Scan for the cell matching the given text and deliver its (x, y) coordinate at center. 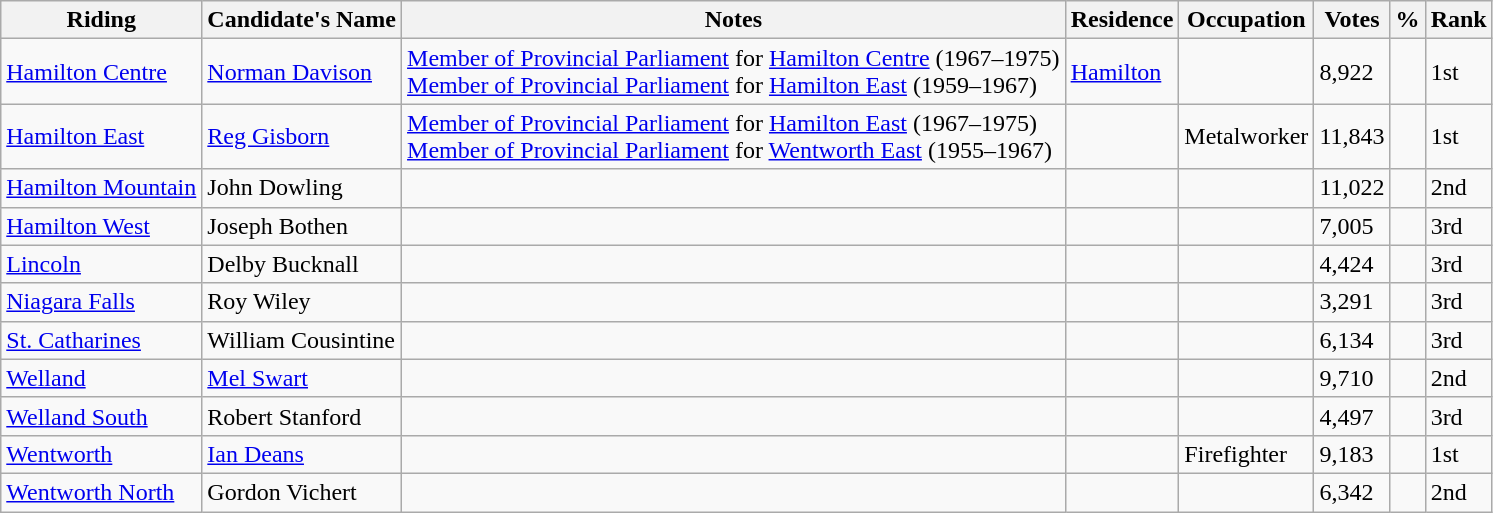
4,497 (1352, 416)
11,022 (1352, 188)
Rank (1458, 20)
Residence (1122, 20)
11,843 (1352, 136)
8,922 (1352, 72)
Reg Gisborn (302, 136)
Hamilton East (102, 136)
Roy Wiley (302, 302)
6,134 (1352, 340)
4,424 (1352, 264)
Joseph Bothen (302, 226)
3,291 (1352, 302)
Member of Provincial Parliament for Hamilton East (1967–1975) Member of Provincial Parliament for Wentworth East (1955–1967) (734, 136)
Wentworth (102, 454)
Mel Swart (302, 378)
Hamilton Centre (102, 72)
Member of Provincial Parliament for Hamilton Centre (1967–1975) Member of Provincial Parliament for Hamilton East (1959–1967) (734, 72)
Lincoln (102, 264)
Wentworth North (102, 492)
Gordon Vichert (302, 492)
Robert Stanford (302, 416)
Hamilton (1122, 72)
9,710 (1352, 378)
9,183 (1352, 454)
Norman Davison (302, 72)
Occupation (1246, 20)
Ian Deans (302, 454)
Candidate's Name (302, 20)
Firefighter (1246, 454)
Riding (102, 20)
Metalworker (1246, 136)
Hamilton Mountain (102, 188)
Notes (734, 20)
% (1408, 20)
Hamilton West (102, 226)
Welland (102, 378)
Niagara Falls (102, 302)
St. Catharines (102, 340)
Votes (1352, 20)
John Dowling (302, 188)
7,005 (1352, 226)
6,342 (1352, 492)
William Cousintine (302, 340)
Delby Bucknall (302, 264)
Welland South (102, 416)
